Provide the [X, Y] coordinate of the cell's center where the given text is located.  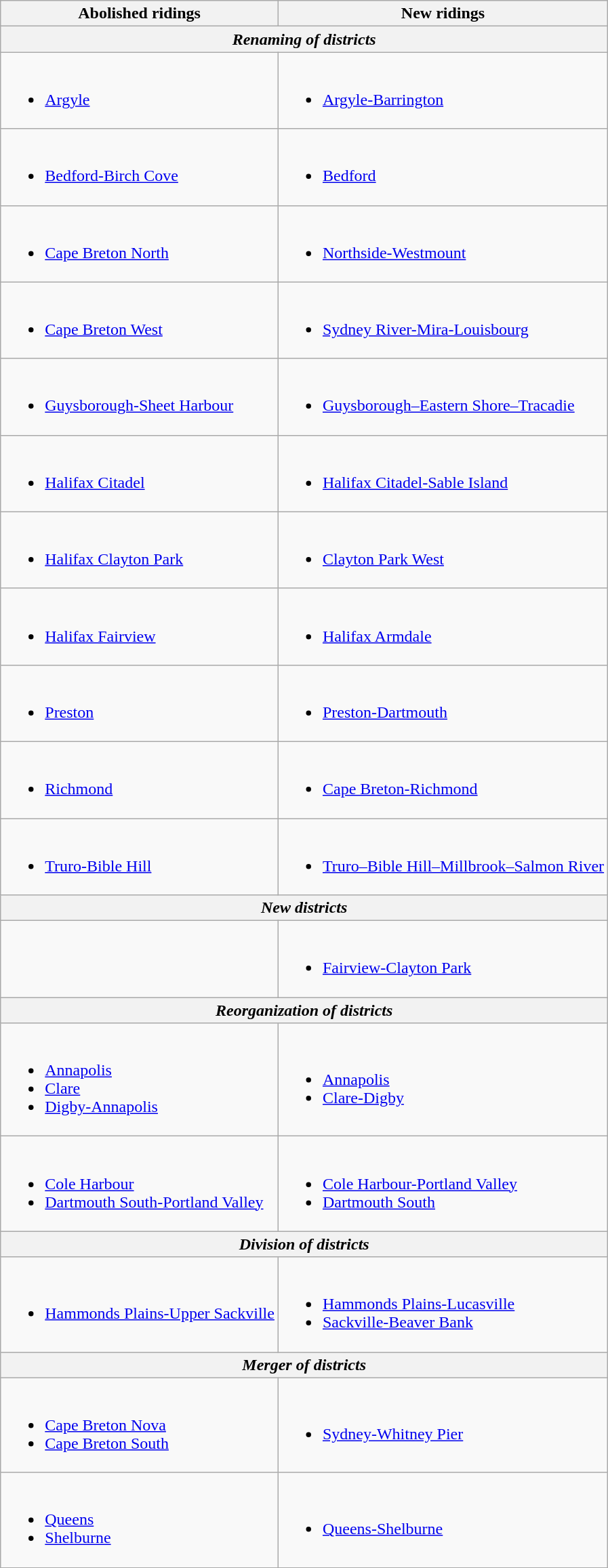
QueensShelburne [140, 1520]
New ridings [443, 14]
Hammonds Plains-LucasvilleSackville-Beaver Bank [443, 1304]
Hammonds Plains-Upper Sackville [140, 1304]
Queens-Shelburne [443, 1520]
AnnapolisClare-Digby [443, 1080]
Truro–Bible Hill–Millbrook–Salmon River [443, 857]
Richmond [140, 779]
Cape Breton-Richmond [443, 779]
Bedford [443, 167]
Halifax Armdale [443, 626]
Guysborough-Sheet Harbour [140, 397]
Halifax Fairview [140, 626]
Division of districts [304, 1244]
New districts [304, 908]
Bedford-Birch Cove [140, 167]
Argyle [140, 91]
Fairview-Clayton Park [443, 960]
Cape Breton NovaCape Breton South [140, 1425]
Cape Breton North [140, 244]
Preston [140, 703]
Halifax Clayton Park [140, 550]
Northside-Westmount [443, 244]
Abolished ridings [140, 14]
Cape Breton West [140, 320]
Halifax Citadel-Sable Island [443, 473]
Sydney-Whitney Pier [443, 1425]
AnnapolisClareDigby-Annapolis [140, 1080]
Renaming of districts [304, 39]
Reorganization of districts [304, 1010]
Preston-Dartmouth [443, 703]
Halifax Citadel [140, 473]
Argyle-Barrington [443, 91]
Sydney River-Mira-Louisbourg [443, 320]
Truro-Bible Hill [140, 857]
Clayton Park West [443, 550]
Guysborough–Eastern Shore–Tracadie [443, 397]
Cole Harbour-Portland ValleyDartmouth South [443, 1184]
Cole HarbourDartmouth South-Portland Valley [140, 1184]
Merger of districts [304, 1365]
